Pinpoint the cell where the given text exists, returning its [X, Y] midpoint coordinate. 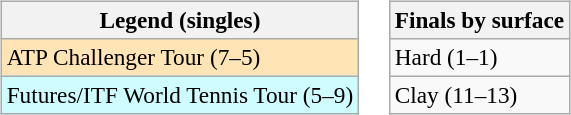
Clay (11–13) [479, 95]
ATP Challenger Tour (7–5) [180, 57]
Hard (1–1) [479, 57]
Futures/ITF World Tennis Tour (5–9) [180, 95]
Legend (singles) [180, 20]
Finals by surface [479, 20]
